Search for the cell housing the specified text and yield its (X, Y) center coordinate. 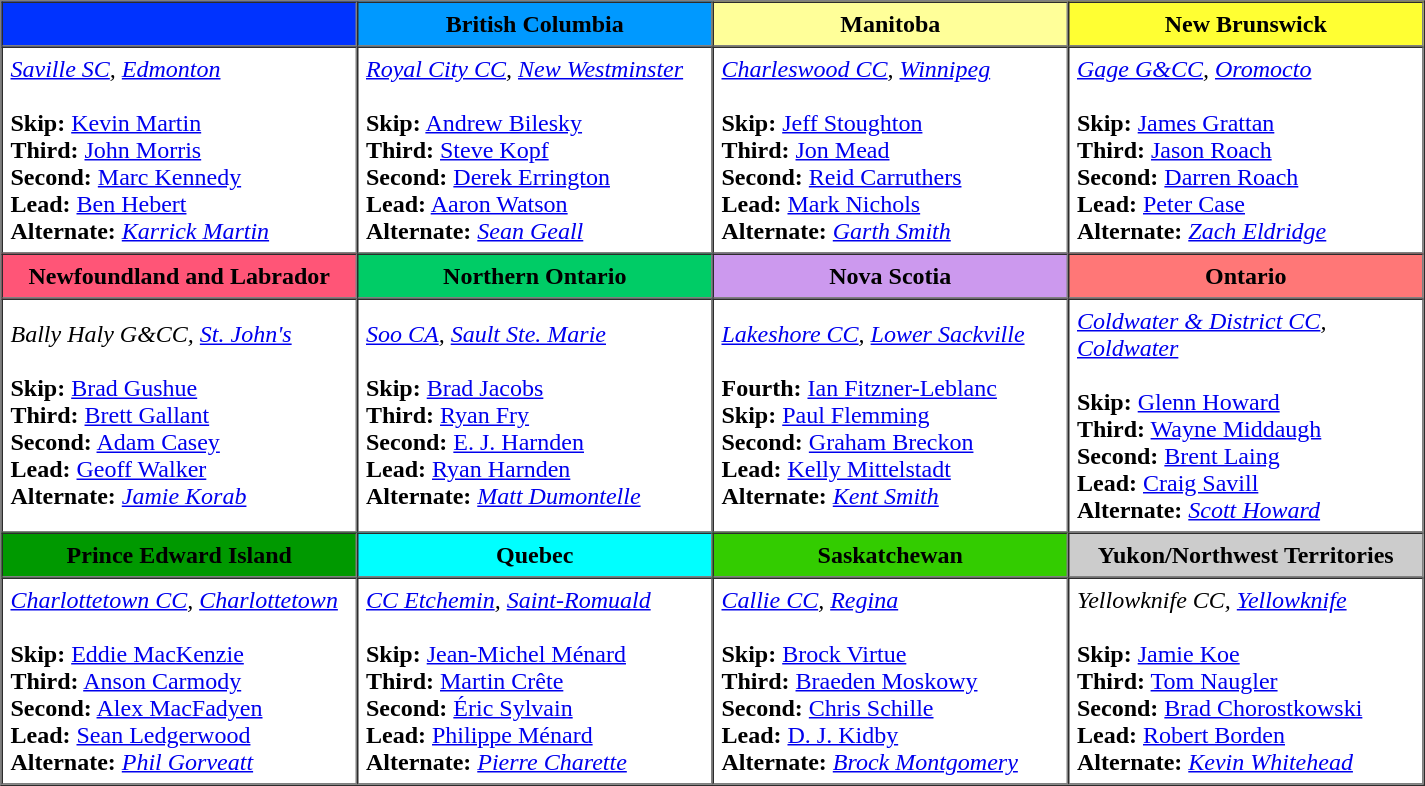
Manitoba (890, 24)
CC Etchemin, Saint-RomualdSkip: Jean-Michel Ménard Third: Martin Crête Second: Éric Sylvain Lead: Philippe Ménard Alternate: Pierre Charette (535, 682)
British Columbia (535, 24)
Saville SC, EdmontonSkip: Kevin Martin Third: John Morris Second: Marc Kennedy Lead: Ben Hebert Alternate: Karrick Martin (180, 150)
Charlottetown CC, CharlottetownSkip: Eddie MacKenzie Third: Anson Carmody Second: Alex MacFadyen Lead: Sean Ledgerwood Alternate: Phil Gorveatt (180, 682)
Ontario (1246, 276)
Soo CA, Sault Ste. MarieSkip: Brad Jacobs Third: Ryan Fry Second: E. J. Harnden Lead: Ryan Harnden Alternate: Matt Dumontelle (535, 415)
Yukon/Northwest Territories (1246, 554)
Royal City CC, New WestminsterSkip: Andrew Bilesky Third: Steve Kopf Second: Derek Errington Lead: Aaron Watson Alternate: Sean Geall (535, 150)
Quebec (535, 554)
Gage G&CC, OromoctoSkip: James Grattan Third: Jason Roach Second: Darren Roach Lead: Peter Case Alternate: Zach Eldridge (1246, 150)
Newfoundland and Labrador (180, 276)
Saskatchewan (890, 554)
Coldwater & District CC, ColdwaterSkip: Glenn Howard Third: Wayne Middaugh Second: Brent Laing Lead: Craig Savill Alternate: Scott Howard (1246, 415)
Bally Haly G&CC, St. John'sSkip: Brad Gushue Third: Brett Gallant Second: Adam Casey Lead: Geoff Walker Alternate: Jamie Korab (180, 415)
Prince Edward Island (180, 554)
Charleswood CC, WinnipegSkip: Jeff Stoughton Third: Jon Mead Second: Reid Carruthers Lead: Mark Nichols Alternate: Garth Smith (890, 150)
Callie CC, ReginaSkip: Brock Virtue Third: Braeden Moskowy Second: Chris Schille Lead: D. J. Kidby Alternate: Brock Montgomery (890, 682)
New Brunswick (1246, 24)
Yellowknife CC, YellowknifeSkip: Jamie Koe Third: Tom Naugler Second: Brad Chorostkowski Lead: Robert Borden Alternate: Kevin Whitehead (1246, 682)
Lakeshore CC, Lower SackvilleFourth: Ian Fitzner-Leblanc Skip: Paul Flemming Second: Graham Breckon Lead: Kelly Mittelstadt Alternate: Kent Smith (890, 415)
Nova Scotia (890, 276)
Northern Ontario (535, 276)
